Scan for the cell matching the given text and deliver its [x, y] coordinate at center. 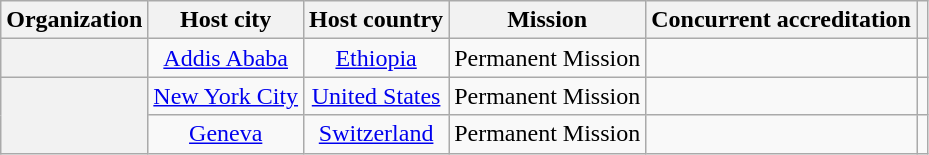
Concurrent accreditation [782, 20]
Host city [226, 20]
Organization [74, 20]
Addis Ababa [226, 58]
Host country [376, 20]
United States [376, 96]
Ethiopia [376, 58]
Geneva [226, 134]
Switzerland [376, 134]
New York City [226, 96]
Mission [548, 20]
